Pinpoint the cell where the given text exists, returning its [X, Y] midpoint coordinate. 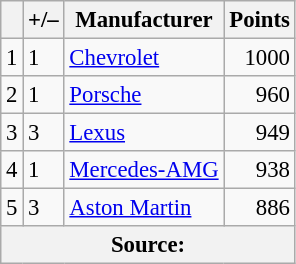
Manufacturer [144, 20]
5 [12, 208]
Points [260, 20]
1000 [260, 58]
886 [260, 208]
Aston Martin [144, 208]
4 [12, 170]
Lexus [144, 133]
+/– [44, 20]
2 [12, 95]
Mercedes-AMG [144, 170]
Porsche [144, 95]
949 [260, 133]
Source: [148, 245]
960 [260, 95]
938 [260, 170]
Chevrolet [144, 58]
